Identify which cell holds the provided text, then report its (x, y) central coordinate. 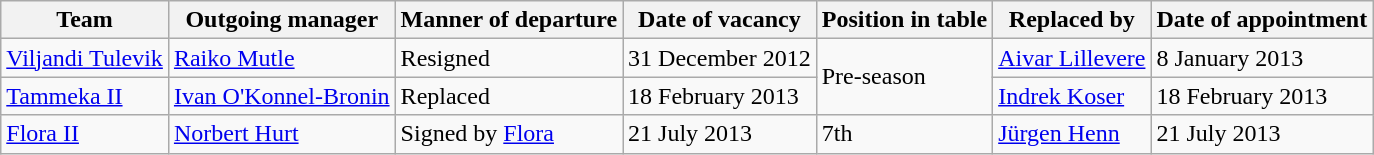
Outgoing manager (282, 20)
7th (904, 134)
8 January 2013 (1262, 58)
Date of appointment (1262, 20)
Replaced by (1072, 20)
Tammeka II (85, 96)
Date of vacancy (720, 20)
Jürgen Henn (1072, 134)
Flora II (85, 134)
Team (85, 20)
Position in table (904, 20)
Ivan O'Konnel-Bronin (282, 96)
Viljandi Tulevik (85, 58)
Manner of departure (508, 20)
Replaced (508, 96)
Raiko Mutle (282, 58)
Resigned (508, 58)
Signed by Flora (508, 134)
Norbert Hurt (282, 134)
Indrek Koser (1072, 96)
Aivar Lillevere (1072, 58)
31 December 2012 (720, 58)
Pre-season (904, 77)
